Scan for the cell matching the given text and deliver its [x, y] coordinate at center. 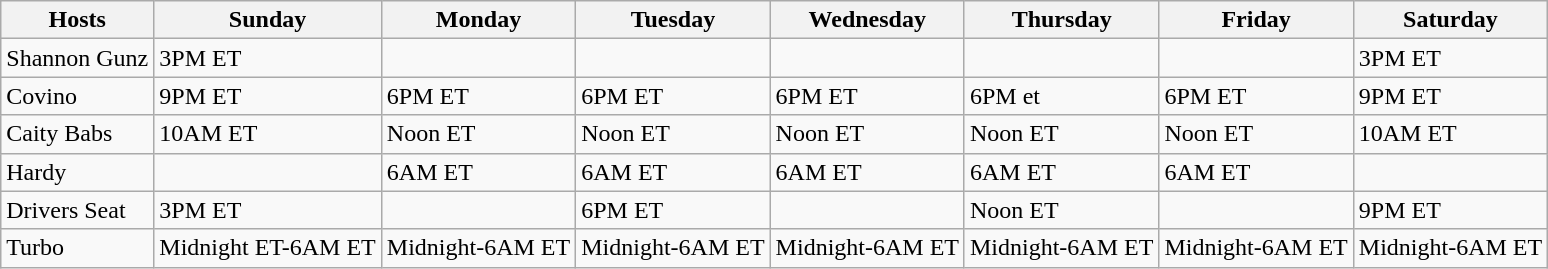
Hosts [78, 20]
Covino [78, 96]
Hardy [78, 172]
Sunday [268, 20]
Midnight ET-6AM ET [268, 248]
Tuesday [673, 20]
Shannon Gunz [78, 58]
Drivers Seat [78, 210]
Friday [1256, 20]
Thursday [1061, 20]
Wednesday [867, 20]
Turbo [78, 248]
Saturday [1450, 20]
Monday [478, 20]
6PM et [1061, 96]
Caity Babs [78, 134]
